Scan for the cell matching the given text and deliver its (x, y) coordinate at center. 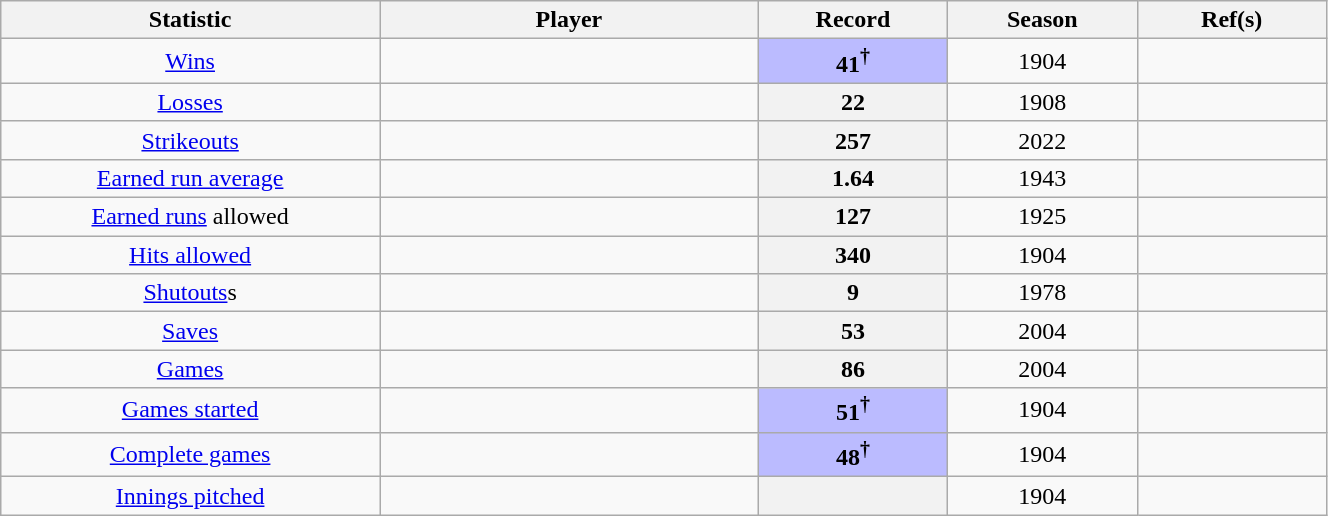
Innings pitched (190, 496)
Player (570, 20)
22 (852, 102)
1925 (1042, 217)
Record (852, 20)
Losses (190, 102)
Games (190, 369)
1943 (1042, 178)
41† (852, 62)
257 (852, 140)
Season (1042, 20)
340 (852, 255)
Strikeouts (190, 140)
53 (852, 331)
Earned runs allowed (190, 217)
48† (852, 454)
1978 (1042, 293)
Complete games (190, 454)
2022 (1042, 140)
1908 (1042, 102)
127 (852, 217)
Games started (190, 410)
Shutoutss (190, 293)
86 (852, 369)
Hits allowed (190, 255)
Ref(s) (1232, 20)
Earned run average (190, 178)
Wins (190, 62)
Saves (190, 331)
9 (852, 293)
51† (852, 410)
1.64 (852, 178)
Statistic (190, 20)
